Pinpoint the cell where the given text exists, returning its [x, y] midpoint coordinate. 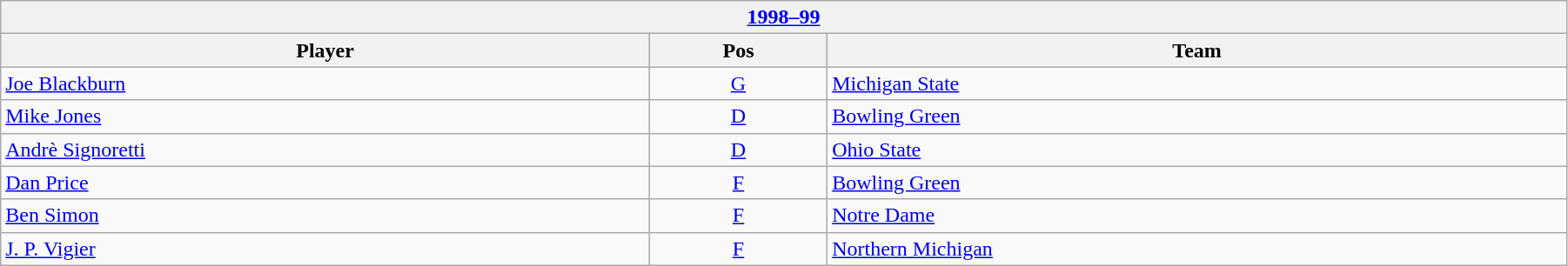
Notre Dame [1197, 216]
Player [325, 50]
Joe Blackburn [325, 83]
1998–99 [784, 17]
Michigan State [1197, 83]
Dan Price [325, 183]
J. P. Vigier [325, 249]
G [738, 83]
Mike Jones [325, 116]
Pos [738, 50]
Ohio State [1197, 150]
Ben Simon [325, 216]
Team [1197, 50]
Andrè Signoretti [325, 150]
Northern Michigan [1197, 249]
